Find where the given text appears and provide that cell's center as [X, Y] coordinate. 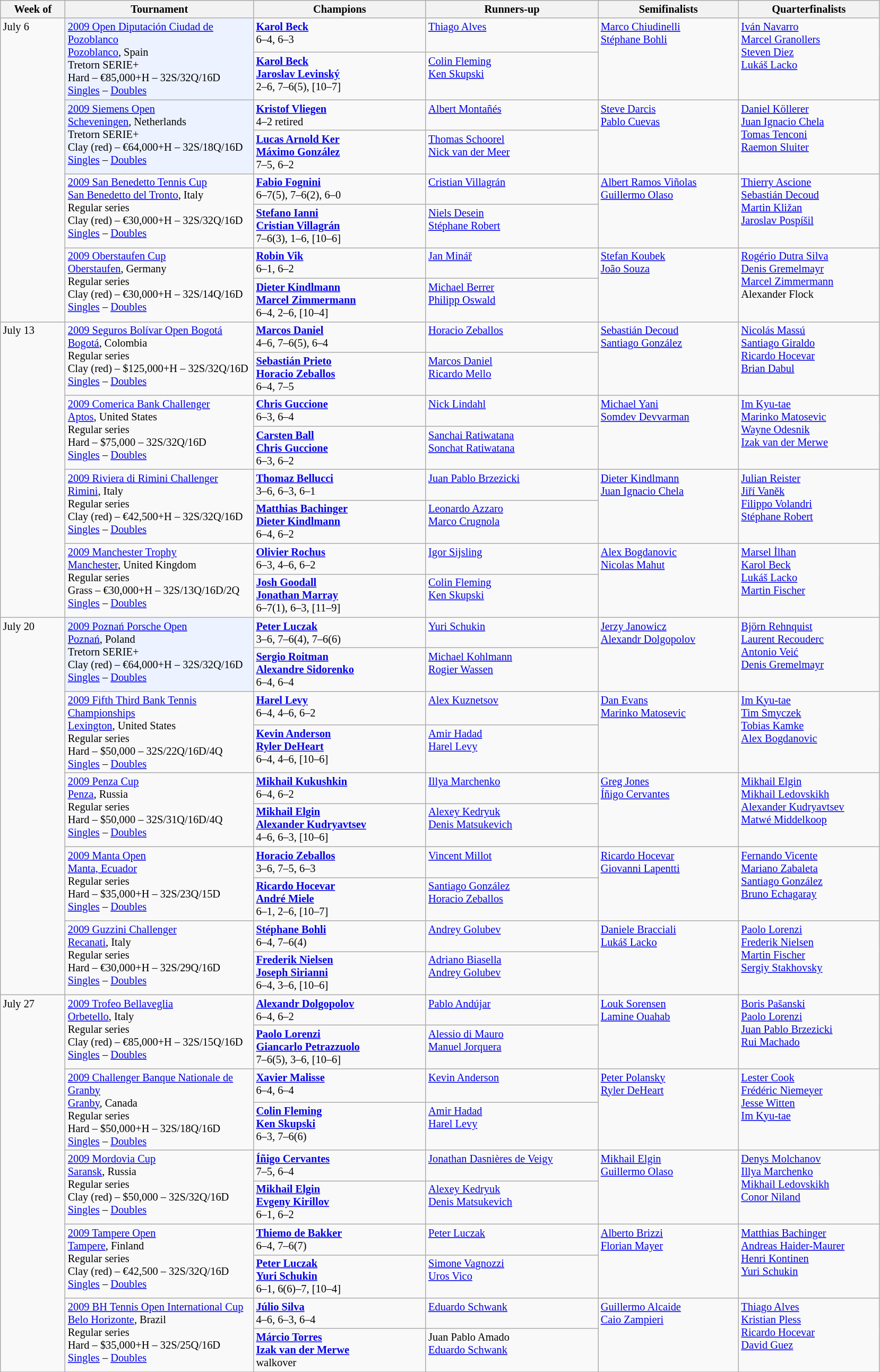
Thiemo de Bakker6–4, 7–6(7) [340, 1239]
Michael Kohlmann Rogier Wassen [512, 669]
Jan Minář [512, 263]
Kevin Anderson Ryler DeHeart6–4, 4–6, [10–6] [340, 749]
Paolo Lorenzi Frederik Nielsen Martin Fischer Sergiy Stakhovsky [809, 957]
Michael Berrer Philipp Oswald [512, 300]
2009 Penza Cup Penza, RussiaRegular seriesHard – $50,000 – 32S/31Q/16D/4QSingles – Doubles [159, 810]
2009 Open Diputación Ciudad de Pozoblanco Pozoblanco, SpainTretorn SERIE+Hard – €85,000+H – 32S/32Q/16DSingles – Doubles [159, 59]
Im Kyu-tae Tim Smyczek Tobias Kamke Alex Bogdanovic [809, 732]
Louk Sorensen Lamine Ouahab [669, 1032]
2009 Tampere Open Tampere, FinlandRegular seriesClay (red) – €42,500 – 32S/32Q/16DSingles – Doubles [159, 1261]
Peter Luczak3–6, 7–6(4), 7–6(6) [340, 633]
Mikhail Elgin Evgeny Kirillov6–1, 6–2 [340, 1202]
Champions [340, 9]
2009 Oberstaufen Cup Oberstaufen, GermanyRegular seriesClay (red) – €30,000+H – 32S/14Q/16DSingles – Doubles [159, 284]
Thierry Ascione Sebastián Decoud Martin Kližan Jaroslav Pospíšil [809, 210]
Guillermo Alcaide Caio Zampieri [669, 1334]
Karol Beck Jaroslav Levinský2–6, 7–6(5), [10–7] [340, 76]
Eduardo Schwank [512, 1313]
2009 Fifth Third Bank Tennis Championships Lexington, United StatesRegular seriesHard – $50,000 – 32S/22Q/16D/4QSingles – Doubles [159, 732]
Peter Luczak [512, 1239]
Iván Navarro Marcel Granollers Steven Diez Lukáš Lacko [809, 59]
Thomaz Bellucci3–6, 6–3, 6–1 [340, 485]
Steve Darcis Pablo Cuevas [669, 137]
July 13 [33, 469]
Alex Bogdanovic Nicolas Mahut [669, 581]
Matthias Bachinger Andreas Haider-Maurer Henri Kontinen Yuri Schukin [809, 1261]
Greg Jones Íñigo Cervantes [669, 810]
Björn Rehnquist Laurent Recouderc Antonio Veić Denis Gremelmayr [809, 654]
Alberto Brizzi Florian Mayer [669, 1261]
2009 Manchester Trophy Manchester, United KingdomRegular seriesGrass – €30,000+H – 32S/13Q/16D/2QSingles – Doubles [159, 581]
Xavier Malisse6–4, 6–4 [340, 1085]
Marcos Daniel4–6, 7–6(5), 6–4 [340, 337]
Im Kyu-tae Marinko Matosevic Wayne Odesnik Izak van der Merwe [809, 432]
Mikhail Kukushkin6–4, 6–2 [340, 788]
Ricardo Hocevar Giovanni Lapentti [669, 883]
Simone Vagnozzi Uros Vico [512, 1276]
2009 Poznań Porsche Open Poznań, PolandTretorn SERIE+Clay (red) – €64,000+H – 32S/32Q/16D Singles – Doubles [159, 654]
Matthias Bachinger Dieter Kindlmann6–4, 6–2 [340, 522]
Denys Molchanov Illya Marchenko Mikhail Ledovskikh Conor Niland [809, 1187]
2009 Comerica Bank Challenger Aptos, United StatesRegular seriesHard – $75,000 – 32S/32Q/16DSingles – Doubles [159, 432]
Rogério Dutra Silva Denis Gremelmayr Marcel Zimmermann Alexander Flock [809, 284]
Paolo Lorenzi Giancarlo Petrazzuolo7–6(5), 3–6, [10–6] [340, 1047]
Sanchai Ratiwatana Sonchat Ratiwatana [512, 448]
2009 Riviera di Rimini Challenger Rimini, ItalyRegular seriesClay (red) – €42,500+H – 32S/32Q/16DSingles – Doubles [159, 506]
Horacio Zeballos [512, 337]
Marco Chiudinelli Stéphane Bohli [669, 59]
Runners-up [512, 9]
Stéphane Bohli6–4, 7–6(4) [340, 936]
Week of [33, 9]
2009 Challenger Banque Nationale de Granby Granby, CanadaRegular seriesHard – $50,000+H – 32S/18Q/16DSingles – Doubles [159, 1109]
Sebastián Prieto Horacio Zeballos6–4, 7–5 [340, 374]
Nicolás Massú Santiago Giraldo Ricardo Hocevar Brian Dabul [809, 359]
Sebastián Decoud Santiago González [669, 359]
2009 Trofeo Bellaveglia Orbetello, ItalyRegular seriesClay (red) – €85,000+H – 32S/15Q/16DSingles – Doubles [159, 1032]
Dan Evans Marinko Matosevic [669, 732]
Nick Lindahl [512, 411]
Santiago González Horacio Zeballos [512, 899]
Jonathan Dasnières de Veigy [512, 1166]
Kevin Anderson [512, 1085]
Mikhail Elgin Mikhail Ledovskikh Alexander Kudryavtsev Matwé Middelkoop [809, 810]
Cristian Villagrán [512, 189]
Horacio Zeballos3–6, 7–5, 6–3 [340, 862]
July 20 [33, 806]
Thiago Alves Kristian Pless Ricardo Hocevar David Guez [809, 1334]
Márcio Torres Izak van der Merwewalkover [340, 1350]
2009 Siemens Open Scheveningen, NetherlandsTretorn SERIE+Clay (red) – €64,000+H – 32S/18Q/16DSingles – Doubles [159, 137]
2009 Manta Open Manta, EcuadorRegular seriesHard – $35,000+H – 32S/23Q/15DSingles – Doubles [159, 883]
2009 Guzzini Challenger Recanati, ItalyRegular seriesHard – €30,000+H – 32S/29Q/16DSingles – Doubles [159, 957]
Fernando Vicente Mariano Zabaleta Santiago González Bruno Echagaray [809, 883]
July 27 [33, 1184]
Sergio Roitman Alexandre Sidorenko6–4, 6–4 [340, 669]
Alexandr Dolgopolov6–4, 6–2 [340, 1010]
Lucas Arnold Ker Máximo González7–5, 6–2 [340, 152]
Yuri Schukin [512, 633]
Ricardo Hocevar André Miele6–1, 2–6, [10–7] [340, 899]
Tournament [159, 9]
Andrey Golubev [512, 936]
Quarterfinalists [809, 9]
Daniele Bracciali Lukáš Lacko [669, 957]
Thomas Schoorel Nick van der Meer [512, 152]
Íñigo Cervantes7–5, 6–4 [340, 1166]
Robin Vik6–1, 6–2 [340, 263]
Kristof Vliegen4–2 retired [340, 115]
Semifinalists [669, 9]
Josh Goodall Jonathan Marray6–7(1), 6–3, [11–9] [340, 596]
Marcos Daniel Ricardo Mello [512, 374]
Peter Luczak Yuri Schukin6–1, 6(6)–7, [10–4] [340, 1276]
Mikhail Elgin Guillermo Olaso [669, 1187]
Leonardo Azzaro Marco Crugnola [512, 522]
Júlio Silva4–6, 6–3, 6–4 [340, 1313]
Fabio Fognini6–7(5), 7–6(2), 6–0 [340, 189]
Adriano Biasella Andrey Golubev [512, 973]
Vincent Millot [512, 862]
Frederik Nielsen Joseph Sirianni6–4, 3–6, [10–6] [340, 973]
Niels Desein Stéphane Robert [512, 226]
Dieter Kindlmann Marcel Zimmermann6–4, 2–6, [10–4] [340, 300]
Harel Levy6–4, 4–6, 6–2 [340, 708]
Albert Montañés [512, 115]
2009 Seguros Bolívar Open Bogotá Bogotá, ColombiaRegular seriesClay (red) – $125,000+H – 32S/32Q/16DSingles – Doubles [159, 359]
Lester Cook Frédéric Niemeyer Jesse Witten Im Kyu-tae [809, 1109]
Marsel İlhan Karol Beck Lukáš Lacko Martin Fischer [809, 581]
Pablo Andújar [512, 1010]
Juan Pablo Brzezicki [512, 485]
Daniel Köllerer Juan Ignacio Chela Tomas Tenconi Raemon Sluiter [809, 137]
Alessio di Mauro Manuel Jorquera [512, 1047]
Thiago Alves [512, 35]
Juan Pablo Amado Eduardo Schwank [512, 1350]
July 6 [33, 170]
2009 San Benedetto Tennis Cup San Benedetto del Tronto, ItalyRegular seriesClay (red) – €30,000+H – 32S/32Q/16DSingles – Doubles [159, 210]
2009 Mordovia Cup Saransk, RussiaRegular seriesClay (red) – $50,000 – 32S/32Q/16DSingles – Doubles [159, 1187]
Stefan Koubek João Souza [669, 284]
Peter Polansky Ryler DeHeart [669, 1109]
Igor Sijsling [512, 559]
Alex Kuznetsov [512, 708]
Albert Ramos Viñolas Guillermo Olaso [669, 210]
Mikhail Elgin Alexander Kudryavtsev4–6, 6–3, [10–6] [340, 825]
Karol Beck6–4, 6–3 [340, 35]
Dieter Kindlmann Juan Ignacio Chela [669, 506]
Colin Fleming Ken Skupski6–3, 7–6(6) [340, 1126]
Michael Yani Somdev Devvarman [669, 432]
Illya Marchenko [512, 788]
2009 BH Tennis Open International Cup Belo Horizonte, BrazilRegular seriesHard – $35,000+H – 32S/25Q/16DSingles – Doubles [159, 1334]
Boris Pašanski Paolo Lorenzi Juan Pablo Brzezicki Rui Machado [809, 1032]
Jerzy Janowicz Alexandr Dolgopolov [669, 654]
Julian Reister Jiří Vaněk Filippo Volandri Stéphane Robert [809, 506]
Chris Guccione6–3, 6–4 [340, 411]
Carsten Ball Chris Guccione6–3, 6–2 [340, 448]
Olivier Rochus6–3, 4–6, 6–2 [340, 559]
Stefano Ianni Cristian Villagrán7–6(3), 1–6, [10–6] [340, 226]
